Detect which cell encompasses the target text, then output its (X, Y) center coordinate. 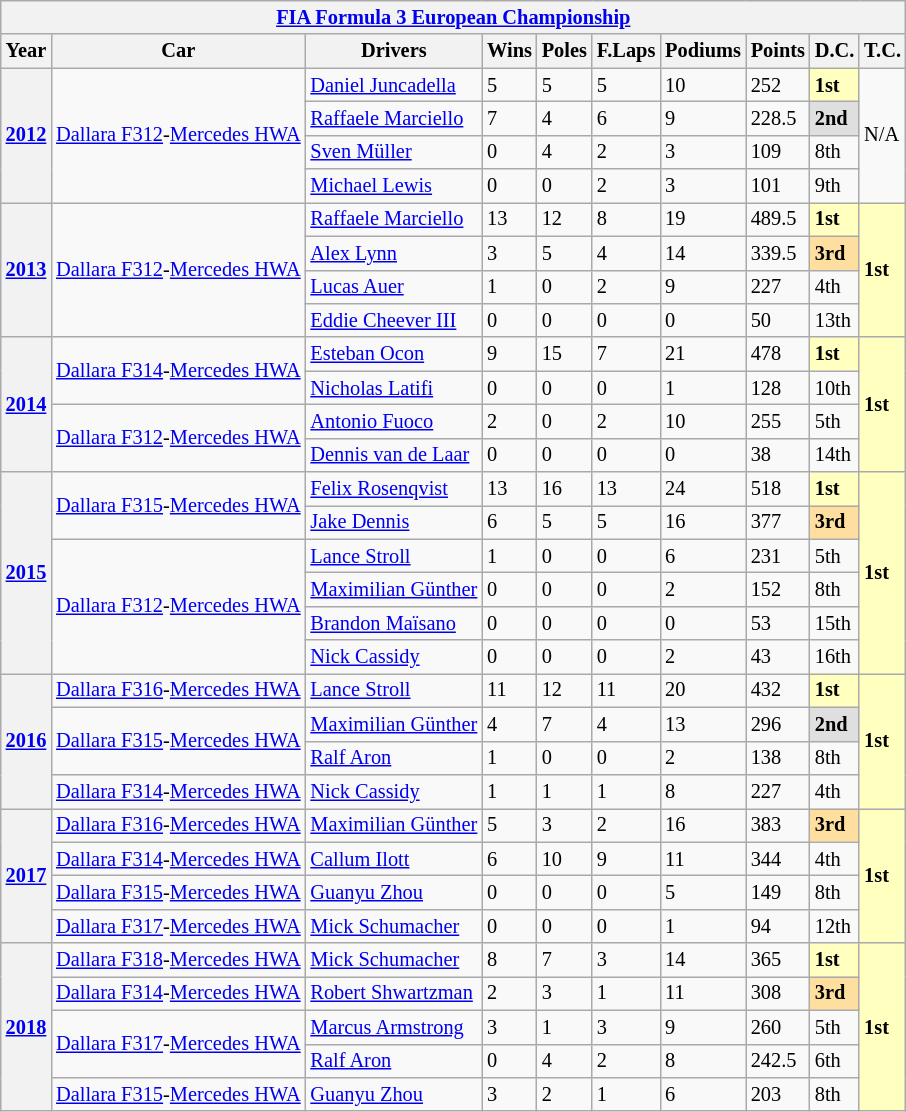
149 (778, 892)
38 (778, 455)
2013 (26, 270)
339.5 (778, 253)
Sven Müller (394, 152)
Antonio Fuoco (394, 421)
Esteban Ocon (394, 354)
377 (778, 522)
365 (778, 960)
Nicholas Latifi (394, 388)
15th (834, 623)
Daniel Juncadella (394, 85)
Jake Dennis (394, 522)
432 (778, 690)
13th (834, 320)
Wins (510, 51)
Felix Rosenqvist (394, 489)
Dallara F318-Mercedes HWA (178, 960)
Marcus Armstrong (394, 1027)
Dennis van de Laar (394, 455)
128 (778, 388)
518 (778, 489)
D.C. (834, 51)
FIA Formula 3 European Championship (454, 17)
478 (778, 354)
20 (703, 690)
Year (26, 51)
383 (778, 825)
43 (778, 657)
53 (778, 623)
138 (778, 758)
Eddie Cheever III (394, 320)
2016 (26, 740)
T.C. (882, 51)
Car (178, 51)
Points (778, 51)
16th (834, 657)
308 (778, 993)
Robert Shwartzman (394, 993)
94 (778, 926)
260 (778, 1027)
489.5 (778, 219)
228.5 (778, 118)
2017 (26, 876)
50 (778, 320)
F.Laps (626, 51)
Brandon Maïsano (394, 623)
255 (778, 421)
Poles (564, 51)
6th (834, 1061)
2015 (26, 573)
14th (834, 455)
21 (703, 354)
Michael Lewis (394, 186)
2018 (26, 1027)
152 (778, 589)
Drivers (394, 51)
344 (778, 859)
252 (778, 85)
N/A (882, 136)
Podiums (703, 51)
2014 (26, 404)
296 (778, 724)
12th (834, 926)
10th (834, 388)
231 (778, 556)
24 (703, 489)
9th (834, 186)
Alex Lynn (394, 253)
101 (778, 186)
2012 (26, 136)
Lucas Auer (394, 287)
19 (703, 219)
109 (778, 152)
15 (564, 354)
242.5 (778, 1061)
203 (778, 1094)
Callum Ilott (394, 859)
